Detect which cell encompasses the target text, then output its [x, y] center coordinate. 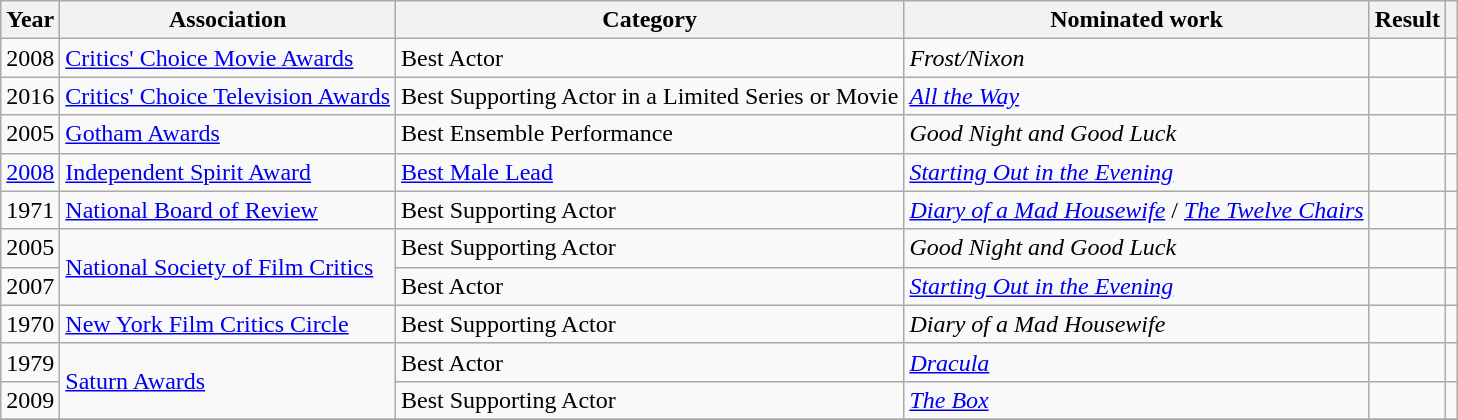
Independent Spirit Award [228, 172]
Year [30, 20]
2009 [30, 400]
1979 [30, 362]
Category [650, 20]
Frost/Nixon [1136, 58]
Best Ensemble Performance [650, 134]
2016 [30, 96]
All the Way [1136, 96]
The Box [1136, 400]
Nominated work [1136, 20]
New York Film Critics Circle [228, 324]
Diary of a Mad Housewife [1136, 324]
Critics' Choice Movie Awards [228, 58]
Association [228, 20]
Best Supporting Actor in a Limited Series or Movie [650, 96]
1971 [30, 210]
Gotham Awards [228, 134]
1970 [30, 324]
Dracula [1136, 362]
Result [1407, 20]
National Society of Film Critics [228, 267]
Saturn Awards [228, 381]
Best Male Lead [650, 172]
Diary of a Mad Housewife / The Twelve Chairs [1136, 210]
National Board of Review [228, 210]
Critics' Choice Television Awards [228, 96]
2007 [30, 286]
